Return the (X, Y) coordinate for the center point of the cell that contains the specified text.  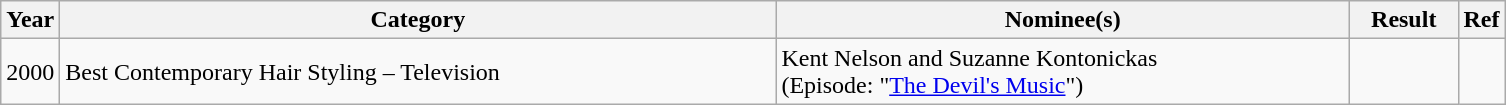
Year (30, 20)
Result (1404, 20)
Ref (1482, 20)
Nominee(s) (1063, 20)
2000 (30, 72)
Category (418, 20)
Best Contemporary Hair Styling – Television (418, 72)
Kent Nelson and Suzanne Kontonickas(Episode: "The Devil's Music") (1063, 72)
